Detect which cell encompasses the target text, then output its (x, y) center coordinate. 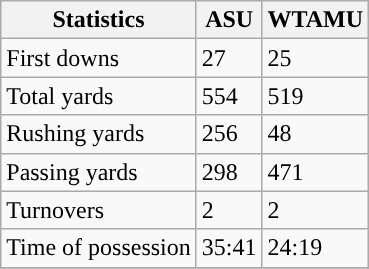
First downs (99, 58)
256 (229, 134)
27 (229, 58)
554 (229, 96)
25 (316, 58)
48 (316, 134)
Time of possession (99, 248)
Turnovers (99, 210)
Rushing yards (99, 134)
Statistics (99, 20)
471 (316, 172)
298 (229, 172)
WTAMU (316, 20)
Total yards (99, 96)
35:41 (229, 248)
519 (316, 96)
Passing yards (99, 172)
ASU (229, 20)
24:19 (316, 248)
